Determine the [X, Y] coordinate at the center of the cell enclosing the given text.  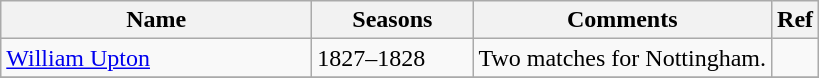
Two matches for Nottingham. [622, 58]
Seasons [392, 20]
Ref [796, 20]
1827–1828 [392, 58]
Comments [622, 20]
Name [156, 20]
William Upton [156, 58]
